Determine the (X, Y) coordinate at the center of the cell enclosing the given text.  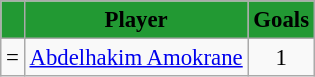
1 (281, 58)
Abdelhakim Amokrane (136, 58)
Player (136, 20)
= (12, 58)
Goals (281, 20)
